From the cell containing the given text, extract its center point as [X, Y] coordinate. 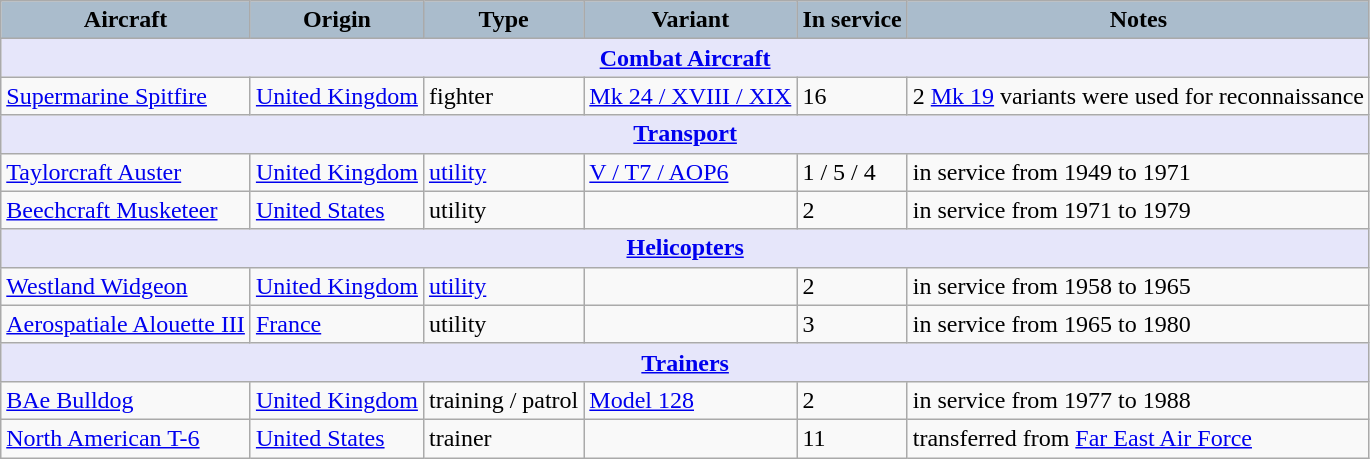
North American T-6 [126, 438]
in service from 1965 to 1980 [1138, 324]
V / T7 / AOP6 [690, 172]
1 / 5 / 4 [852, 172]
Helicopters [686, 248]
Beechcraft Musketeer [126, 210]
transferred from Far East Air Force [1138, 438]
Model 128 [690, 400]
Trainers [686, 362]
Supermarine Spitfire [126, 96]
Origin [336, 20]
in service from 1971 to 1979 [1138, 210]
Aerospatiale Alouette III [126, 324]
3 [852, 324]
fighter [503, 96]
Combat Aircraft [686, 58]
in service from 1949 to 1971 [1138, 172]
Mk 24 / XVIII / XIX [690, 96]
Transport [686, 134]
France [336, 324]
Type [503, 20]
Notes [1138, 20]
11 [852, 438]
BAe Bulldog [126, 400]
Variant [690, 20]
in service from 1958 to 1965 [1138, 286]
In service [852, 20]
Aircraft [126, 20]
Taylorcraft Auster [126, 172]
2 Mk 19 variants were used for reconnaissance [1138, 96]
training / patrol [503, 400]
Westland Widgeon [126, 286]
in service from 1977 to 1988 [1138, 400]
trainer [503, 438]
16 [852, 96]
